Return (X, Y) of the center of cell containing provided text 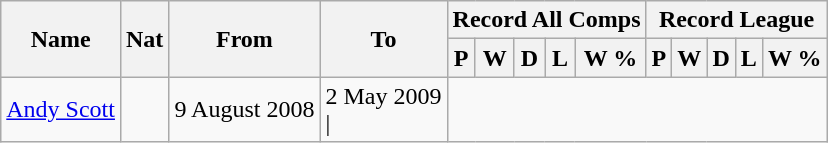
Record All Comps (546, 20)
2 May 2009| (384, 110)
From (244, 39)
Name (61, 39)
9 August 2008 (244, 110)
Nat (144, 39)
To (384, 39)
Andy Scott (61, 110)
Record League (736, 20)
